Provide the [X, Y] coordinate of the cell's center where the given text is located.  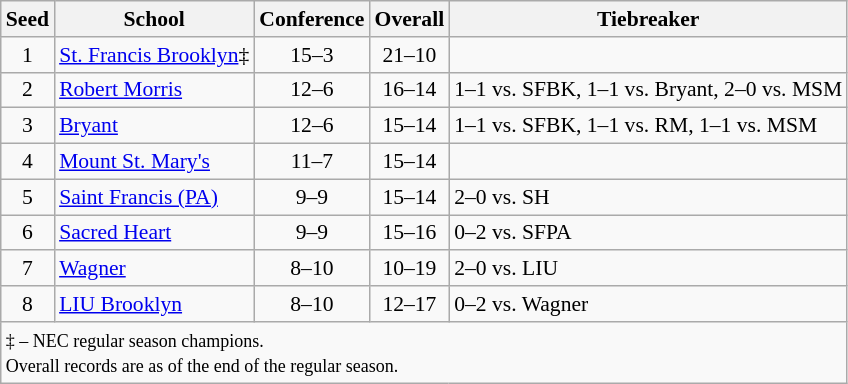
15–16 [410, 233]
School [154, 19]
6 [28, 233]
3 [28, 126]
11–7 [312, 162]
21–10 [410, 55]
5 [28, 197]
0–2 vs. Wagner [648, 304]
Conference [312, 19]
2–0 vs. LIU [648, 269]
St. Francis Brooklyn‡ [154, 55]
4 [28, 162]
10–19 [410, 269]
2 [28, 90]
12–17 [410, 304]
1 [28, 55]
1–1 vs. SFBK, 1–1 vs. Bryant, 2–0 vs. MSM [648, 90]
Sacred Heart [154, 233]
15–3 [312, 55]
7 [28, 269]
Mount St. Mary's [154, 162]
Tiebreaker [648, 19]
2–0 vs. SH [648, 197]
Bryant [154, 126]
8 [28, 304]
0–2 vs. SFPA [648, 233]
LIU Brooklyn [154, 304]
Overall [410, 19]
1–1 vs. SFBK, 1–1 vs. RM, 1–1 vs. MSM [648, 126]
Wagner [154, 269]
Saint Francis (PA) [154, 197]
Robert Morris [154, 90]
Seed [28, 19]
16–14 [410, 90]
‡ – NEC regular season champions.Overall records are as of the end of the regular season. [424, 352]
